Locate the cell with the specified text and output its [x, y] center coordinate. 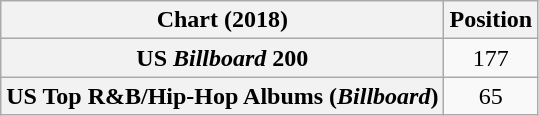
65 [491, 96]
Position [491, 20]
US Billboard 200 [222, 58]
177 [491, 58]
Chart (2018) [222, 20]
US Top R&B/Hip-Hop Albums (Billboard) [222, 96]
